Search for the cell housing the specified text and yield its (X, Y) center coordinate. 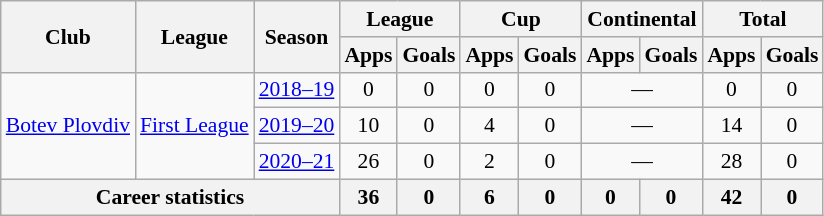
2019–20 (297, 126)
10 (368, 126)
Cup (520, 19)
2 (489, 162)
Continental (642, 19)
36 (368, 197)
4 (489, 126)
Botev Plovdiv (68, 126)
6 (489, 197)
28 (731, 162)
14 (731, 126)
2020–21 (297, 162)
Career statistics (170, 197)
First League (194, 126)
Club (68, 36)
Season (297, 36)
42 (731, 197)
Total (762, 19)
26 (368, 162)
2018–19 (297, 90)
